From the cell containing the given text, extract its center point as (X, Y) coordinate. 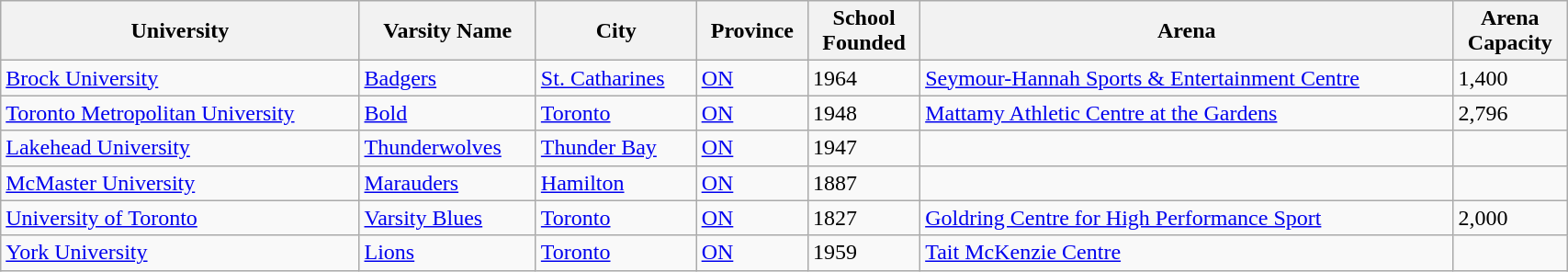
Hamilton (615, 183)
2,000 (1510, 218)
Goldring Centre for High Performance Sport (1187, 218)
1948 (864, 113)
Lakehead University (180, 148)
1959 (864, 253)
Thunderwolves (447, 148)
1964 (864, 78)
Thunder Bay (615, 148)
Province (751, 31)
University of Toronto (180, 218)
McMaster University (180, 183)
St. Catharines (615, 78)
1887 (864, 183)
Mattamy Athletic Centre at the Gardens (1187, 113)
1,400 (1510, 78)
SchoolFounded (864, 31)
2,796 (1510, 113)
1947 (864, 148)
Tait McKenzie Centre (1187, 253)
City (615, 31)
1827 (864, 218)
Lions (447, 253)
Marauders (447, 183)
Varsity Blues (447, 218)
Toronto Metropolitan University (180, 113)
York University (180, 253)
Seymour-Hannah Sports & Entertainment Centre (1187, 78)
Varsity Name (447, 31)
Brock University (180, 78)
Bold (447, 113)
Badgers (447, 78)
University (180, 31)
Arena (1187, 31)
ArenaCapacity (1510, 31)
